Detect which cell encompasses the target text, then output its (X, Y) center coordinate. 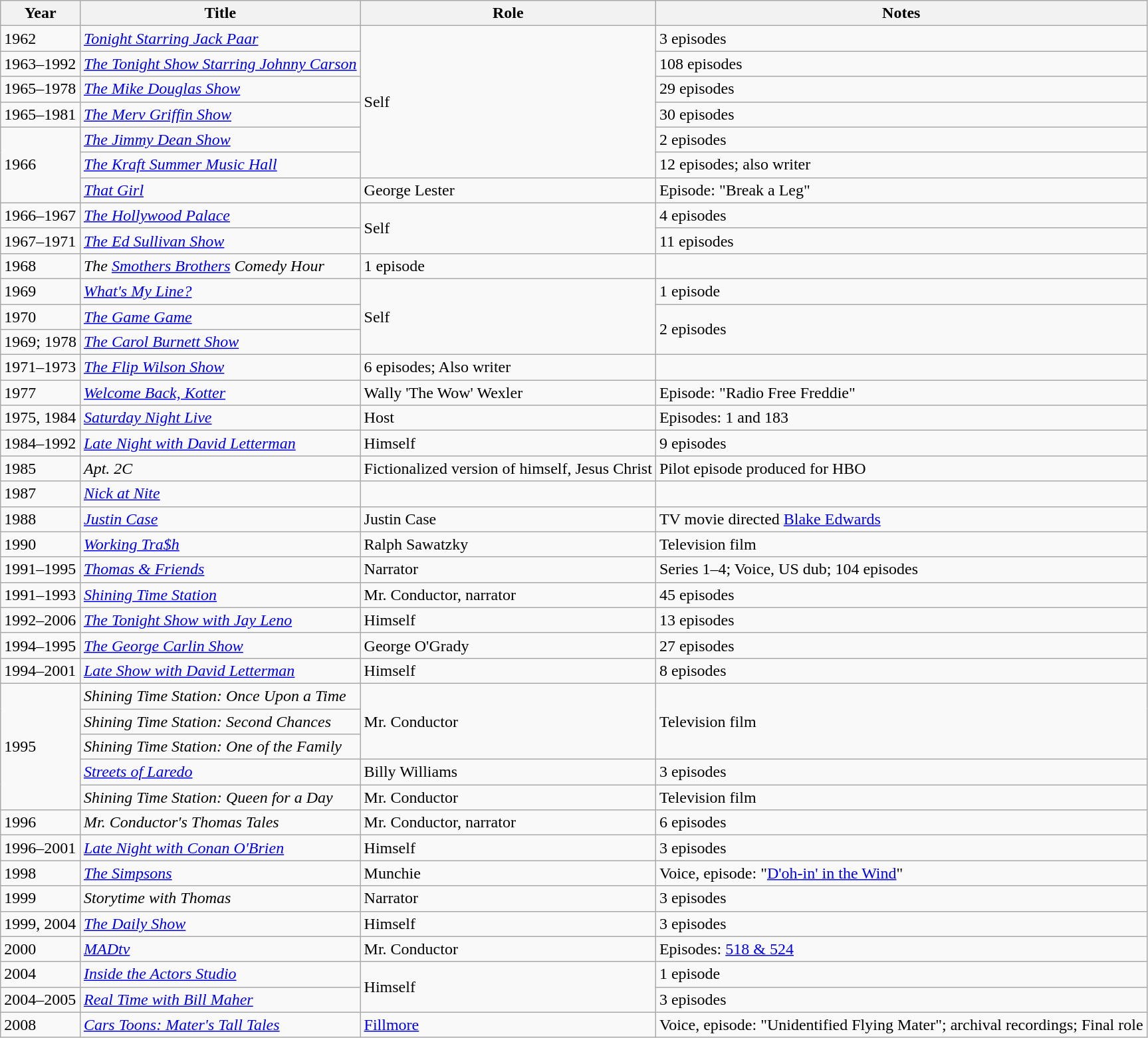
Nick at Nite (220, 494)
Fictionalized version of himself, Jesus Christ (508, 468)
Voice, episode: "D'oh-in' in the Wind" (901, 873)
1971–1973 (41, 367)
Episode: "Break a Leg" (901, 190)
Saturday Night Live (220, 418)
Host (508, 418)
Shining Time Station (220, 595)
Shining Time Station: Second Chances (220, 721)
Episodes: 518 & 524 (901, 949)
The Simpsons (220, 873)
1969 (41, 291)
TV movie directed Blake Edwards (901, 519)
2004 (41, 974)
The Daily Show (220, 924)
George O'Grady (508, 645)
The Jimmy Dean Show (220, 140)
The Mike Douglas Show (220, 89)
1992–2006 (41, 620)
1991–1995 (41, 570)
1985 (41, 468)
1995 (41, 746)
1991–1993 (41, 595)
12 episodes; also writer (901, 165)
Shining Time Station: Once Upon a Time (220, 696)
The Game Game (220, 317)
1966–1967 (41, 215)
Ralph Sawatzky (508, 544)
Working Tra$h (220, 544)
Billy Williams (508, 772)
1970 (41, 317)
29 episodes (901, 89)
Mr. Conductor's Thomas Tales (220, 823)
1977 (41, 393)
Voice, episode: "Unidentified Flying Mater"; archival recordings; Final role (901, 1025)
2004–2005 (41, 999)
Title (220, 13)
9 episodes (901, 443)
2000 (41, 949)
4 episodes (901, 215)
1969; 1978 (41, 342)
Wally 'The Wow' Wexler (508, 393)
The Kraft Summer Music Hall (220, 165)
Late Night with Conan O'Brien (220, 848)
Thomas & Friends (220, 570)
108 episodes (901, 64)
1965–1981 (41, 114)
1999, 2004 (41, 924)
Apt. 2C (220, 468)
The Hollywood Palace (220, 215)
Late Show with David Letterman (220, 671)
1988 (41, 519)
1998 (41, 873)
13 episodes (901, 620)
What's My Line? (220, 291)
1967–1971 (41, 241)
Role (508, 13)
1996–2001 (41, 848)
The Tonight Show Starring Johnny Carson (220, 64)
Late Night with David Letterman (220, 443)
The Ed Sullivan Show (220, 241)
1966 (41, 165)
Shining Time Station: One of the Family (220, 747)
2008 (41, 1025)
Inside the Actors Studio (220, 974)
1975, 1984 (41, 418)
45 episodes (901, 595)
8 episodes (901, 671)
1984–1992 (41, 443)
Episode: "Radio Free Freddie" (901, 393)
The Flip Wilson Show (220, 367)
1999 (41, 898)
Episodes: 1 and 183 (901, 418)
Notes (901, 13)
The Tonight Show with Jay Leno (220, 620)
27 episodes (901, 645)
Munchie (508, 873)
The Smothers Brothers Comedy Hour (220, 266)
1994–1995 (41, 645)
Pilot episode produced for HBO (901, 468)
1987 (41, 494)
1963–1992 (41, 64)
Tonight Starring Jack Paar (220, 39)
1968 (41, 266)
Shining Time Station: Queen for a Day (220, 797)
1990 (41, 544)
Streets of Laredo (220, 772)
Fillmore (508, 1025)
6 episodes; Also writer (508, 367)
Series 1–4; Voice, US dub; 104 episodes (901, 570)
George Lester (508, 190)
Real Time with Bill Maher (220, 999)
MADtv (220, 949)
That Girl (220, 190)
The Carol Burnett Show (220, 342)
1996 (41, 823)
Year (41, 13)
6 episodes (901, 823)
11 episodes (901, 241)
1965–1978 (41, 89)
Welcome Back, Kotter (220, 393)
Cars Toons: Mater's Tall Tales (220, 1025)
The George Carlin Show (220, 645)
1994–2001 (41, 671)
Storytime with Thomas (220, 898)
1962 (41, 39)
30 episodes (901, 114)
The Merv Griffin Show (220, 114)
